Identify which cell holds the provided text, then report its [x, y] central coordinate. 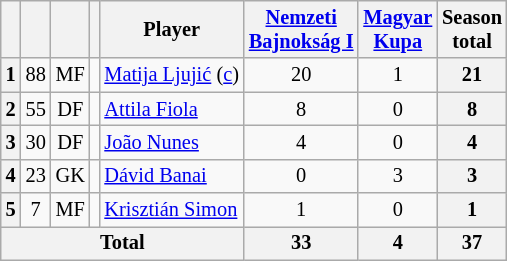
João Nunes [171, 142]
20 [301, 75]
55 [36, 109]
30 [36, 142]
88 [36, 75]
Matija Ljujić (c) [171, 75]
7 [36, 210]
NemzetiBajnokság I [301, 29]
5 [11, 210]
2 [11, 109]
Attila Fiola [171, 109]
21 [472, 75]
Seasontotal [472, 29]
33 [301, 243]
Player [171, 29]
23 [36, 176]
Dávid Banai [171, 176]
37 [472, 243]
GK [70, 176]
Total [122, 243]
Krisztián Simon [171, 210]
MagyarKupa [398, 29]
